Extract the [X, Y] coordinate from the center of the cell holding the provided text.  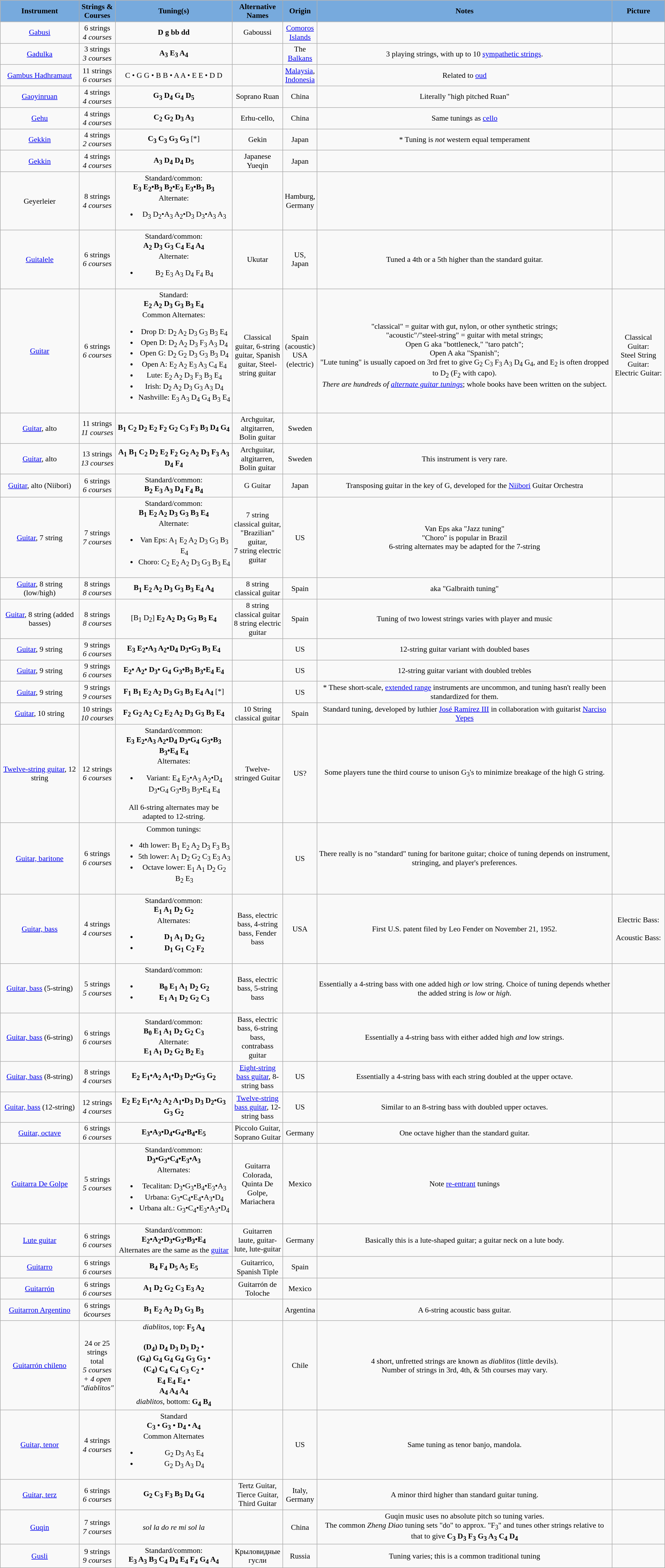
Standard/common:E1 A1 D2 G2Alternates:D1 A1 D2 G2D1 G1 C2 F2 [174, 929]
Chile [300, 1365]
Essentially a 4-string bass with one added high or low string. Choice of tuning depends whether the added string is low or high. [464, 989]
Guitarra Colorada, Quinta De Golpe, Mariachera [257, 1184]
Guitalele [40, 259]
Standard/common:B1 E2 A2 D3 G3 B3 E4Alternate:Van Eps: A1 E2 A2 D3 G3 B3 E4Choro: C2 E2 A2 D3 G3 B3 E4 [174, 538]
Guitar, 8 string (added basses) [40, 619]
StandardC3 • G3 • D4 • A4Common AlternatesG2 D3 A3 E4G2 D3 A3 D4 [174, 1445]
First U.S. patent filed by Leo Fender on November 21, 1952. [464, 929]
B1 C2 D2 E2 F2 G2 C3 F3 B3 D4 G4 [174, 428]
12-string guitar variant with doubled bases [464, 649]
Gadulka [40, 54]
Guitar, terz [40, 1495]
Piccolo Guitar, Soprano Guitar [257, 1133]
E2 E2 E1•A2 A2 A1•D3 D3 D2•G3 G3 G2 [174, 1107]
Gehu [40, 118]
Same tunings as cello [464, 118]
4 strings2 courses [97, 140]
Guitar, bass [40, 929]
Classical Guitar: Steel String Guitar: Electric Guitar: [638, 351]
Lute guitar [40, 1240]
8 string classical guitar8 string electric guitar [257, 619]
Standard/common:B2 E3 A3 D4 F4 B4 [174, 486]
Guitarrón chileno [40, 1365]
G Guitar [257, 486]
Classical guitar, 6-string guitar, Spanish guitar, Steel-string guitar [257, 351]
Guitar, bass (8-string) [40, 1077]
[B1 D2] E2 A2 D3 G3 B3 E4 [174, 619]
Tertz Guitar, Tierce Guitar, Third Guitar [257, 1495]
Gaoyinruan [40, 97]
Notes [464, 11]
Twelve-string bass guitar, 12-string bass [257, 1107]
Bass, electric bass, 6-string bass, contrabass guitar [257, 1037]
Essentially a 4-string bass with either added high and low strings. [464, 1037]
C3 C3 G3 G3 [*] [174, 140]
E3•A3•D4•G4•B4•E5 [174, 1133]
Standard/common:A2 D3 G3 C4 E4 A4Alternate:B2 E3 A3 D4 F4 B4 [174, 259]
11 strings6 courses [97, 75]
Guitarra De Golpe [40, 1184]
Literally "high pitched Ruan" [464, 97]
3 playing strings, with up to 10 sympathetic strings. [464, 54]
Japanese Yueqin [257, 161]
Guitar, 10 string [40, 714]
7 string classical guitar,"Brazilian" guitar,7 string electric guitar [257, 538]
B1 E2 A2 D3 G3 B3 E4 A4 [174, 588]
Related to oud [464, 75]
F1 B1 E2 A2 D3 G3 B3 E4 A4 [*] [174, 692]
Guitarren laute, guitar-lute, lute-guitar [257, 1240]
Soprano Ruan [257, 97]
Gaboussi [257, 32]
Guitar, bass (5-string) [40, 989]
aka "Galbraith tuning" [464, 588]
Strings & Courses [97, 11]
Picture [638, 11]
Twelve-string guitar, 12 string [40, 773]
Gusli [40, 1556]
Standard/common:E3 A3 B3 C4 D4 E4 F4 G4 A4 [174, 1556]
Guitar, alto (Niibori) [40, 486]
Tuning of two lowest strings varies with player and music [464, 619]
US, Japan [300, 259]
This instrument is very rare. [464, 459]
6 strings4 courses [97, 32]
Gambus Hadhramaut [40, 75]
Standard/common:B0 E1 A1 D2 G2 C3Alternate:E1 A1 D2 G2 B2 E3 [174, 1037]
US? [300, 773]
6 strings6courses [97, 1310]
Electric Bass:Acoustic Bass: [638, 929]
Guitar [40, 351]
3 strings3 courses [97, 54]
B1 E2 A2 D3 G3 B3 [174, 1310]
Крыловидные гусли [257, 1556]
Guitar, tenor [40, 1445]
13 strings13 courses [97, 459]
Russia [300, 1556]
A3 D4 D4 D5 [174, 161]
Standard tuning, developed by luthier José Ramírez III in collaboration with guitarist Narciso Yepes [464, 714]
Tuning varies; this is a common traditional tuning [464, 1556]
Gabusi [40, 32]
Standard/common:D3•G3•C4•E3•A3Alternates:Tecalitan: D3•G3•B4•E3•A3Urbana: G3•C4•E4•A3•D4Urbana alt.: G3•C4•E3•A3•D4 [174, 1184]
A1 B1 C2 D2 E2 F2 G2 A2 D3 F3 A3 D4 F4 [174, 459]
USA [300, 929]
Some players tune the third course to unison G3's to minimize breakage of the high G string. [464, 773]
Erhu-cello, [257, 118]
Similar to an 8-string bass with doubled upper octaves. [464, 1107]
* Tuning is not western equal temperament [464, 140]
Standard/common:E3 E2•B3 B2•E3 E3•B3 B3Alternate:D3 D2•A3 A2•D3 D3•A3 A3 [174, 201]
Tuning(s) [174, 11]
A minor third higher than standard guitar tuning. [464, 1495]
Eight-string bass guitar, 8-string bass [257, 1077]
Transposing guitar in the key of G, developed for the Niibori Guitar Orchestra [464, 486]
Guitar, baritone [40, 858]
Twelve-stringed Guitar [257, 773]
Malaysia, Indonesia [300, 75]
Guitar, octave [40, 1133]
8 string classical guitar [257, 588]
C • G G • B B • A A • E E • D D [174, 75]
Guitar, bass (6-string) [40, 1037]
Guitar, 7 string [40, 538]
Guitar, bass (12-string) [40, 1107]
D g bb dd [174, 32]
One octave higher than the standard guitar. [464, 1133]
10 String classical guitar [257, 714]
Comoros Islands [300, 32]
Note re-entrant tunings [464, 1184]
Same tuning as tenor banjo, mandola. [464, 1445]
Standard/common:E2•A2•D3•G3•B3•E4Alternates are the same as the guitar [174, 1240]
G2 C3 F3 B3 D4 G4 [174, 1495]
Gekin [257, 140]
Origin [300, 11]
Hamburg, Germany [300, 201]
Essentially a 4-string bass with each string doubled at the upper octave. [464, 1077]
12 strings4 courses [97, 1107]
Guitarrón de Toloche [257, 1289]
Bass, electric bass, 4-string bass, Fender bass [257, 929]
Spain (acoustic)USA (electric) [300, 351]
Alternative Names [257, 11]
Geyerleier [40, 201]
Guitarrico, Spanish Tiple [257, 1267]
Bass, electric bass, 5-string bass [257, 989]
12-string guitar variant with doubled trebles [464, 670]
4 short, unfretted strings are known as diablitos (little devils).Number of strings in 3rd, 4th, & 5th courses may vary. [464, 1365]
E2 E1•A2 A1•D3 D2•G3 G2 [174, 1077]
Common tunings:4th lower: B1 E2 A2 D3 F3 B35th lower: A1 D2 G2 C3 E3 A3Octave lower: E1 A1 D2 G2 B2 E3 [174, 858]
Guitar, 8 string (low/high) [40, 588]
Argentina [300, 1310]
11 strings11 courses [97, 428]
G3 D4 G4 D5 [174, 97]
A 6-string acoustic bass guitar. [464, 1310]
C2 G2 D3 A3 [174, 118]
* These short-scale, extended range instruments are uncommon, and tuning hasn't really been standardized for them. [464, 692]
Van Eps aka "Jazz tuning""Choro" is popular in Brazil6-string alternates may be adapted for the 7-string [464, 538]
Tuned a 4th or a 5th higher than the standard guitar. [464, 259]
B4 F4 D5 A5 E5 [174, 1267]
Standard/common:B0 E1 A1 D2 G2E1 A1 D2 G2 C3 [174, 989]
12 strings6 courses [97, 773]
A3 E3 A4 [174, 54]
E2• A2• D3• G4 G3•B3 B3•E4 E4 [174, 670]
24 or 25 strings total5 courses + 4 open "diablitos" [97, 1365]
There really is no "standard" tuning for baritone guitar; choice of tuning depends on instrument, stringing, and player's preferences. [464, 858]
diablitos, top: F5 A4(D4) D4 D3 D3 D2 • (G4) G4 G4 G4 G3 G3 • (C4) C4 C4 C3 C2 • E4 E4 E4 • A4 A4 A4 diablitos, bottom: G4 B4 [174, 1365]
Guitarrón [40, 1289]
Italy, Germany [300, 1495]
Ukutar [257, 259]
Guitarron Argentino [40, 1310]
Basically this is a lute-shaped guitar; a guitar neck on a lute body. [464, 1240]
The Balkans [300, 54]
E3 E2•A3 A2•D4 D3•G3 B3 E4 [174, 649]
sol la do re mi sol la [174, 1527]
A1 D2 G2 C3 E3 A2 [174, 1289]
Guitarro [40, 1267]
F2 G2 A2 C2 E2 A2 D3 G3 B3 E4 [174, 714]
10 strings10 courses [97, 714]
Guqin [40, 1527]
Instrument [40, 11]
